Search for the cell housing the specified text and yield its [X, Y] center coordinate. 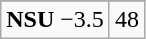
48 [126, 20]
NSU −3.5 [56, 20]
